Return [x, y] of the center of cell containing provided text 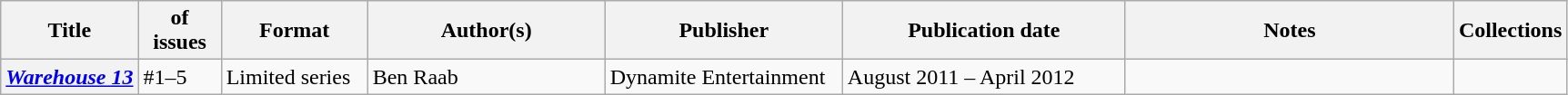
Title [69, 31]
Notes [1290, 31]
Author(s) [486, 31]
Publisher [724, 31]
Ben Raab [486, 77]
Limited series [295, 77]
#1–5 [180, 77]
Collections [1510, 31]
August 2011 – April 2012 [984, 77]
Warehouse 13 [69, 77]
Format [295, 31]
Publication date [984, 31]
of issues [180, 31]
Dynamite Entertainment [724, 77]
